Find where the given text appears and provide that cell's center as (x, y) coordinate. 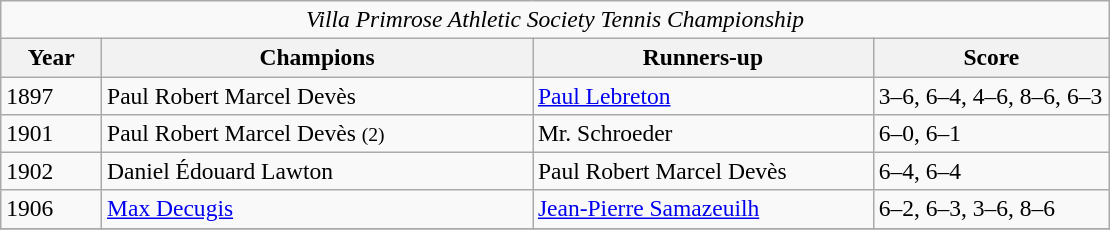
6–0, 6–1 (991, 133)
Mr. Schroeder (702, 133)
3–6, 6–4, 4–6, 8–6, 6–3 (991, 95)
Jean-Pierre Samazeuilh (702, 209)
6–4, 6–4 (991, 171)
1906 (52, 209)
1901 (52, 133)
1902 (52, 171)
Daniel Édouard Lawton (318, 171)
Champions (318, 57)
Year (52, 57)
Villa Primrose Athletic Society Tennis Championship (555, 19)
Paul Lebreton (702, 95)
Runners-up (702, 57)
1897 (52, 95)
Paul Robert Marcel Devès (2) (318, 133)
Max Decugis (318, 209)
6–2, 6–3, 3–6, 8–6 (991, 209)
Score (991, 57)
